Identify which cell holds the provided text, then report its (X, Y) central coordinate. 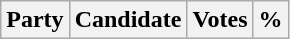
Candidate (128, 20)
% (270, 20)
Party (35, 20)
Votes (220, 20)
